Find where the given text appears and provide that cell's center as [X, Y] coordinate. 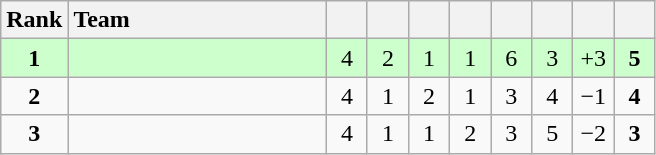
Team [198, 20]
6 [512, 58]
+3 [594, 58]
Rank [34, 20]
−2 [594, 134]
−1 [594, 96]
